Pinpoint the cell where the given text exists, returning its [x, y] midpoint coordinate. 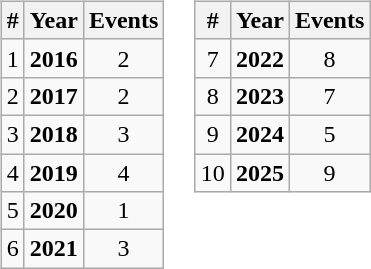
2023 [260, 96]
2021 [54, 249]
2019 [54, 173]
2022 [260, 58]
6 [12, 249]
2017 [54, 96]
2018 [54, 134]
2016 [54, 58]
2024 [260, 134]
10 [212, 173]
2025 [260, 173]
2020 [54, 211]
